Scan for the cell matching the given text and deliver its (X, Y) coordinate at center. 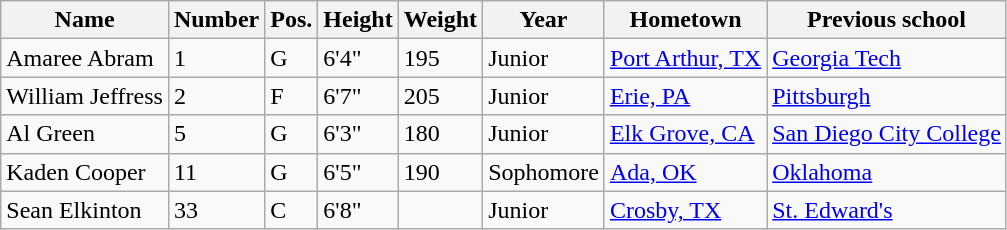
Georgia Tech (887, 58)
Kaden Cooper (85, 172)
Sean Elkinton (85, 210)
C (292, 210)
11 (216, 172)
Erie, PA (685, 96)
6'5" (358, 172)
Pittsburgh (887, 96)
Oklahoma (887, 172)
1 (216, 58)
Port Arthur, TX (685, 58)
San Diego City College (887, 134)
Previous school (887, 20)
6'7" (358, 96)
Weight (440, 20)
Crosby, TX (685, 210)
190 (440, 172)
Name (85, 20)
Year (544, 20)
Amaree Abram (85, 58)
St. Edward's (887, 210)
205 (440, 96)
Height (358, 20)
Pos. (292, 20)
6'3" (358, 134)
33 (216, 210)
Hometown (685, 20)
2 (216, 96)
William Jeffress (85, 96)
5 (216, 134)
F (292, 96)
180 (440, 134)
6'8" (358, 210)
Number (216, 20)
Al Green (85, 134)
Ada, OK (685, 172)
Sophomore (544, 172)
6'4" (358, 58)
195 (440, 58)
Elk Grove, CA (685, 134)
